Provide the (x, y) coordinate of the cell's center where the given text is located.  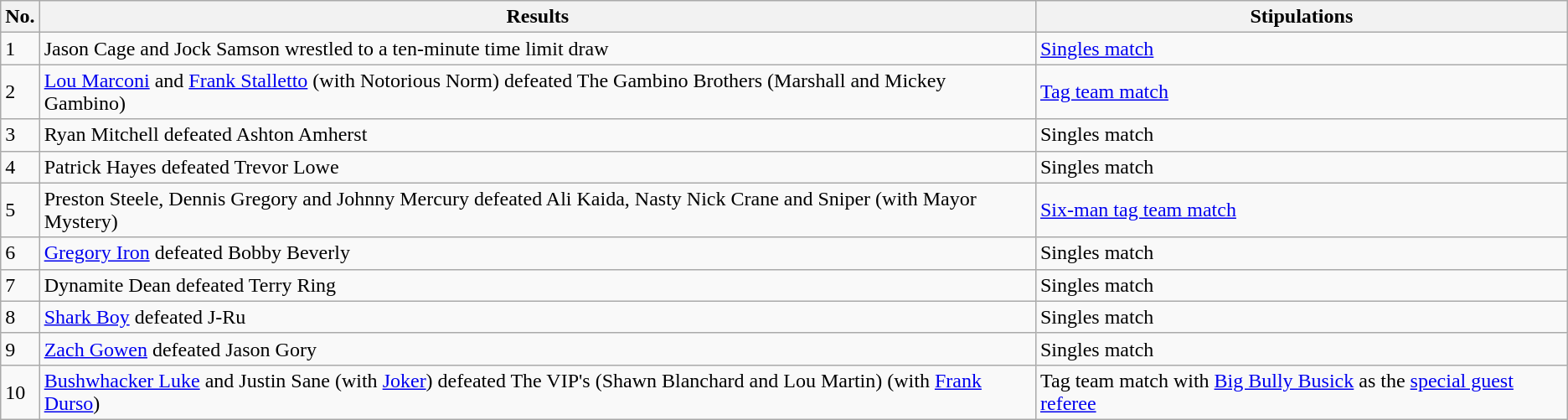
Dynamite Dean defeated Terry Ring (538, 285)
Shark Boy defeated J-Ru (538, 317)
4 (20, 167)
6 (20, 253)
9 (20, 349)
7 (20, 285)
Results (538, 17)
No. (20, 17)
Patrick Hayes defeated Trevor Lowe (538, 167)
Ryan Mitchell defeated Ashton Amherst (538, 135)
Jason Cage and Jock Samson wrestled to a ten-minute time limit draw (538, 49)
Lou Marconi and Frank Stalletto (with Notorious Norm) defeated The Gambino Brothers (Marshall and Mickey Gambino) (538, 92)
Stipulations (1302, 17)
Zach Gowen defeated Jason Gory (538, 349)
Preston Steele, Dennis Gregory and Johnny Mercury defeated Ali Kaida, Nasty Nick Crane and Sniper (with Mayor Mystery) (538, 210)
2 (20, 92)
3 (20, 135)
Bushwhacker Luke and Justin Sane (with Joker) defeated The VIP's (Shawn Blanchard and Lou Martin) (with Frank Durso) (538, 392)
5 (20, 210)
Six-man tag team match (1302, 210)
8 (20, 317)
Tag team match (1302, 92)
Gregory Iron defeated Bobby Beverly (538, 253)
10 (20, 392)
1 (20, 49)
Tag team match with Big Bully Busick as the special guest referee (1302, 392)
